Provide the [X, Y] coordinate of the cell's center where the given text is located.  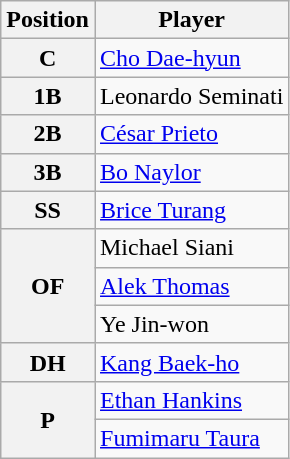
3B [48, 172]
SS [48, 210]
OF [48, 286]
Brice Turang [191, 210]
2B [48, 134]
1B [48, 96]
Fumimaru Taura [191, 438]
Michael Siani [191, 248]
DH [48, 362]
Ethan Hankins [191, 400]
Position [48, 20]
César Prieto [191, 134]
P [48, 419]
Cho Dae-hyun [191, 58]
Leonardo Seminati [191, 96]
Alek Thomas [191, 286]
C [48, 58]
Kang Baek-ho [191, 362]
Player [191, 20]
Bo Naylor [191, 172]
Ye Jin-won [191, 324]
